Search for the cell housing the specified text and yield its [X, Y] center coordinate. 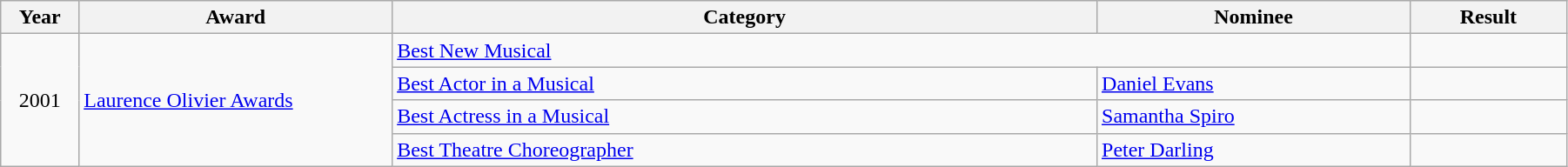
Result [1488, 17]
Laurence Olivier Awards [236, 100]
Best Actress in a Musical [745, 117]
Category [745, 17]
2001 [40, 100]
Peter Darling [1254, 150]
Best New Musical [901, 50]
Year [40, 17]
Daniel Evans [1254, 83]
Best Actor in a Musical [745, 83]
Nominee [1254, 17]
Samantha Spiro [1254, 117]
Award [236, 17]
Best Theatre Choreographer [745, 150]
